Scan for the cell matching the given text and deliver its (X, Y) coordinate at center. 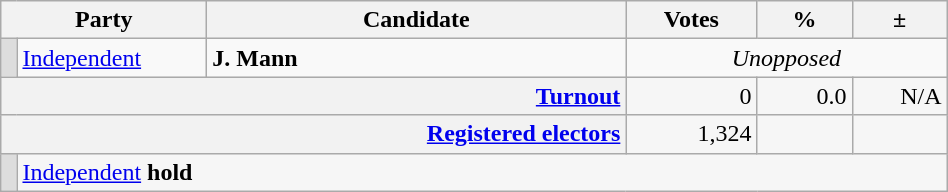
% (804, 20)
N/A (900, 96)
Unopposed (786, 58)
Independent (112, 58)
0 (692, 96)
Candidate (416, 20)
0.0 (804, 96)
Independent hold (482, 172)
Votes (692, 20)
1,324 (692, 134)
Turnout (314, 96)
Party (104, 20)
Registered electors (314, 134)
J. Mann (416, 58)
± (900, 20)
